Return [x, y] of the center of cell containing provided text 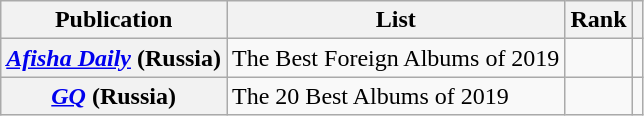
Rank [598, 20]
Publication [114, 20]
GQ (Russia) [114, 96]
Afisha Daily (Russia) [114, 58]
The Best Foreign Albums of 2019 [396, 58]
List [396, 20]
The 20 Best Albums of 2019 [396, 96]
